Return [X, Y] of the center of cell containing provided text 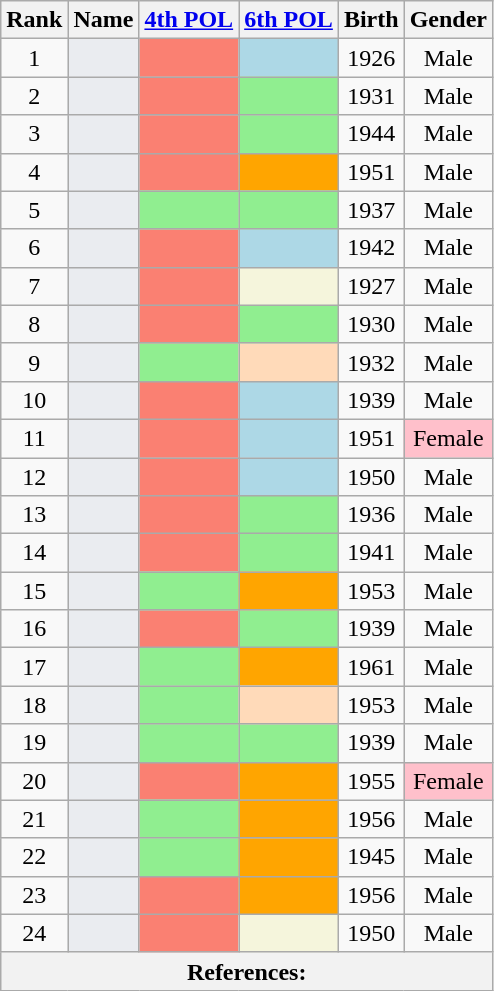
9 [34, 362]
Gender [448, 20]
15 [34, 591]
19 [34, 743]
Rank [34, 20]
8 [34, 324]
11 [34, 438]
13 [34, 515]
12 [34, 477]
4 [34, 172]
1926 [371, 58]
1941 [371, 553]
1944 [371, 134]
24 [34, 933]
Birth [371, 20]
6th POL [289, 20]
References: [247, 971]
1955 [371, 781]
2 [34, 96]
23 [34, 895]
5 [34, 210]
14 [34, 553]
1936 [371, 515]
20 [34, 781]
1931 [371, 96]
1 [34, 58]
6 [34, 248]
1937 [371, 210]
17 [34, 667]
1961 [371, 667]
Name [104, 20]
21 [34, 819]
10 [34, 400]
1942 [371, 248]
22 [34, 857]
4th POL [189, 20]
1945 [371, 857]
18 [34, 705]
7 [34, 286]
1930 [371, 324]
16 [34, 629]
1927 [371, 286]
1932 [371, 362]
3 [34, 134]
